Find where the given text appears and provide that cell's center as (X, Y) coordinate. 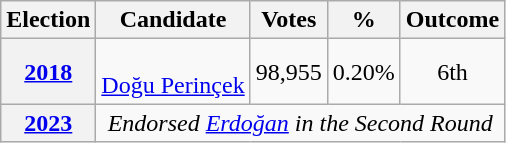
2023 (48, 123)
Votes (288, 20)
0.20% (364, 72)
Outcome (452, 20)
2018 (48, 72)
Endorsed Erdoğan in the Second Round (300, 123)
98,955 (288, 72)
Doğu Perinçek (173, 72)
6th (452, 72)
% (364, 20)
Candidate (173, 20)
Election (48, 20)
